Capture the cell that displays the provided text and extract its (x, y) central coordinate. 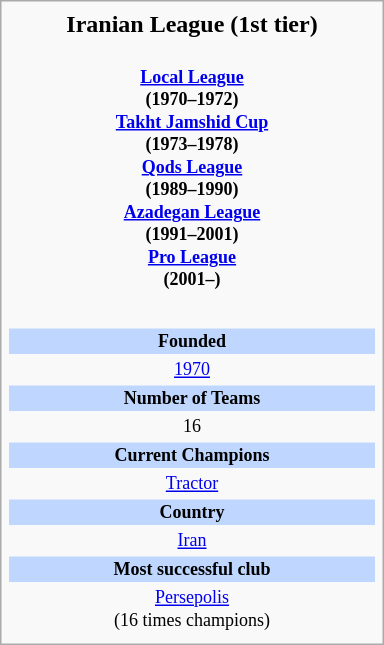
Iranian League (1st tier) (192, 24)
Number of Teams (192, 399)
1970 (192, 370)
Founded (192, 342)
Persepolis(16 times champions) (192, 609)
Local League (1970–1972)Takht Jamshid Cup (1973–1978)Qods League (1989–1990)Azadegan League(1991–2001)Pro League (2001–) (192, 167)
Most successful club (192, 570)
Tractor (192, 484)
Current Champions (192, 456)
Country (192, 513)
16 (192, 427)
Iran (192, 541)
